Return the [x, y] coordinate for the center point of the cell that contains the specified text.  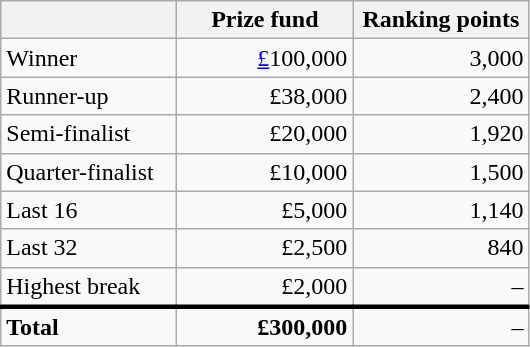
Winner [89, 58]
Total [89, 327]
1,500 [441, 172]
£5,000 [265, 210]
£20,000 [265, 134]
£38,000 [265, 96]
£2,500 [265, 248]
Ranking points [441, 20]
£300,000 [265, 327]
1,920 [441, 134]
Last 16 [89, 210]
Quarter-finalist [89, 172]
£10,000 [265, 172]
840 [441, 248]
3,000 [441, 58]
£2,000 [265, 287]
Semi-finalist [89, 134]
2,400 [441, 96]
1,140 [441, 210]
£100,000 [265, 58]
Highest break [89, 287]
Runner-up [89, 96]
Prize fund [265, 20]
Last 32 [89, 248]
